Determine the [x, y] coordinate at the center of the cell enclosing the given text.  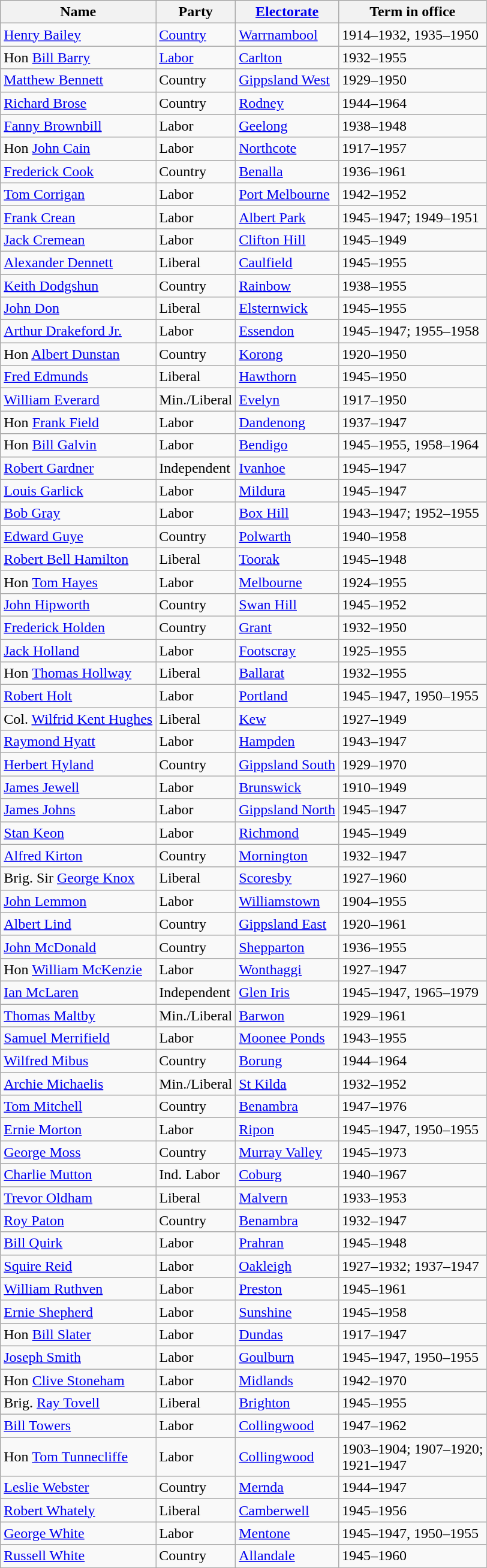
Gippsland West [287, 80]
Box Hill [287, 513]
John Lemmon [78, 901]
Essendon [287, 331]
Term in office [412, 12]
1929–1970 [412, 765]
Goulburn [287, 1357]
Richard Brose [78, 103]
Mernda [287, 1488]
Stan Keon [78, 833]
Hon Clive Stoneham [78, 1380]
1945–1961 [412, 1289]
Robert Whately [78, 1510]
William Everard [78, 400]
Arthur Drakeford Jr. [78, 331]
Bill Towers [78, 1426]
Albert Park [287, 217]
Richmond [287, 833]
1944–1947 [412, 1488]
Borung [287, 1061]
Glen Iris [287, 992]
Oakleigh [287, 1266]
Name [78, 12]
Charlie Mutton [78, 1175]
Midlands [287, 1380]
Raymond Hyatt [78, 742]
Fanny Brownbill [78, 126]
Brig. Sir George Knox [78, 878]
Gippsland North [287, 810]
1927–1949 [412, 719]
Hon Bill Slater [78, 1334]
Wilfred Mibus [78, 1061]
Trevor Oldham [78, 1198]
Allandale [287, 1556]
Ind. Labor [196, 1175]
Coburg [287, 1175]
Barwon [287, 1016]
Warrnambool [287, 35]
1938–1948 [412, 126]
1937–1947 [412, 422]
Samuel Merrifield [78, 1038]
Hon Albert Dunstan [78, 354]
Robert Gardner [78, 468]
Sunshine [287, 1312]
1945–1950 [412, 377]
1942–1970 [412, 1380]
1945–1973 [412, 1152]
Russell White [78, 1556]
Geelong [287, 126]
Col. Wilfrid Kent Hughes [78, 719]
Northcote [287, 149]
Hampden [287, 742]
1945–1960 [412, 1556]
1932–1950 [412, 627]
1927–1932; 1937–1947 [412, 1266]
1920–1961 [412, 924]
Louis Garlick [78, 491]
Hon John Cain [78, 149]
John Hipworth [78, 605]
Mildura [287, 491]
Prahran [287, 1243]
Matthew Bennett [78, 80]
Herbert Hyland [78, 765]
Albert Lind [78, 924]
Dundas [287, 1334]
1933–1953 [412, 1198]
Hon Thomas Hollway [78, 673]
1947–1976 [412, 1107]
1929–1950 [412, 80]
Ernie Shepherd [78, 1312]
Brig. Ray Tovell [78, 1403]
Jack Cremean [78, 240]
Leslie Webster [78, 1488]
Footscray [287, 650]
1920–1950 [412, 354]
1940–1967 [412, 1175]
Bendigo [287, 445]
Scoresby [287, 878]
Joseph Smith [78, 1357]
Korong [287, 354]
Hon Bill Barry [78, 58]
Ripon [287, 1129]
Party [196, 12]
Clifton Hill [287, 240]
1945–1956 [412, 1510]
Melbourne [287, 582]
Robert Bell Hamilton [78, 559]
1943–1947; 1952–1955 [412, 513]
1904–1955 [412, 901]
Rodney [287, 103]
Preston [287, 1289]
Bill Quirk [78, 1243]
Roy Paton [78, 1220]
Ivanhoe [287, 468]
Moonee Ponds [287, 1038]
Mornington [287, 856]
Port Melbourne [287, 194]
Edward Guye [78, 536]
Electorate [287, 12]
Gippsland East [287, 924]
1925–1955 [412, 650]
1943–1955 [412, 1038]
Benalla [287, 171]
Archie Michaelis [78, 1084]
1924–1955 [412, 582]
Caulfield [287, 262]
1927–1947 [412, 969]
Jack Holland [78, 650]
Wonthaggi [287, 969]
1927–1960 [412, 878]
Dandenong [287, 422]
George Moss [78, 1152]
James Johns [78, 810]
Ernie Morton [78, 1129]
Brighton [287, 1403]
1917–1957 [412, 149]
Elsternwick [287, 309]
Tom Corrigan [78, 194]
Keith Dodgshun [78, 286]
Murray Valley [287, 1152]
Squire Reid [78, 1266]
Polwarth [287, 536]
1945–1952 [412, 605]
1914–1932, 1935–1950 [412, 35]
1910–1949 [412, 787]
Hon Tom Hayes [78, 582]
James Jewell [78, 787]
1945–1955, 1958–1964 [412, 445]
Swan Hill [287, 605]
1945–1947; 1949–1951 [412, 217]
Portland [287, 696]
Hawthorn [287, 377]
1945–1947; 1955–1958 [412, 331]
Carlton [287, 58]
Frederick Holden [78, 627]
Bob Gray [78, 513]
William Ruthven [78, 1289]
Frederick Cook [78, 171]
1940–1958 [412, 536]
Ballarat [287, 673]
1945–1958 [412, 1312]
Gippsland South [287, 765]
1936–1955 [412, 947]
1945–1947, 1965–1979 [412, 992]
Hon William McKenzie [78, 969]
1943–1947 [412, 742]
Hon Bill Galvin [78, 445]
St Kilda [287, 1084]
Frank Crean [78, 217]
Brunswick [287, 787]
1917–1947 [412, 1334]
Ian McLaren [78, 992]
Alexander Dennett [78, 262]
Hon Tom Tunnecliffe [78, 1457]
1936–1961 [412, 171]
1932–1952 [412, 1084]
Shepparton [287, 947]
Henry Bailey [78, 35]
Grant [287, 627]
Malvern [287, 1198]
1903–1904; 1907–1920;1921–1947 [412, 1457]
1929–1961 [412, 1016]
Tom Mitchell [78, 1107]
1938–1955 [412, 286]
1917–1950 [412, 400]
John McDonald [78, 947]
Kew [287, 719]
Evelyn [287, 400]
George White [78, 1533]
Hon Frank Field [78, 422]
1947–1962 [412, 1426]
Williamstown [287, 901]
Thomas Maltby [78, 1016]
Fred Edmunds [78, 377]
Toorak [287, 559]
1942–1952 [412, 194]
Rainbow [287, 286]
Camberwell [287, 1510]
Mentone [287, 1533]
Alfred Kirton [78, 856]
John Don [78, 309]
Robert Holt [78, 696]
